Provide the (X, Y) coordinate of the cell's center where the given text is located.  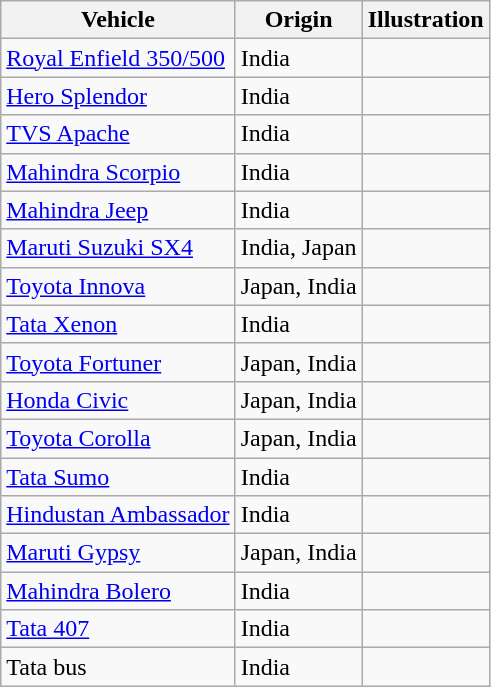
Mahindra Bolero (118, 591)
Vehicle (118, 20)
India, Japan (298, 248)
Hero Splendor (118, 96)
Honda Civic (118, 400)
Tata 407 (118, 629)
Tata Sumo (118, 477)
TVS Apache (118, 134)
Origin (298, 20)
Tata Xenon (118, 324)
Mahindra Scorpio (118, 172)
Toyota Corolla (118, 438)
Mahindra Jeep (118, 210)
Tata bus (118, 667)
Maruti Gypsy (118, 553)
Maruti Suzuki SX4 (118, 248)
Hindustan Ambassador (118, 515)
Royal Enfield 350/500 (118, 58)
Illustration (426, 20)
Toyota Fortuner (118, 362)
Toyota Innova (118, 286)
